Find where the given text appears and provide that cell's center as (x, y) coordinate. 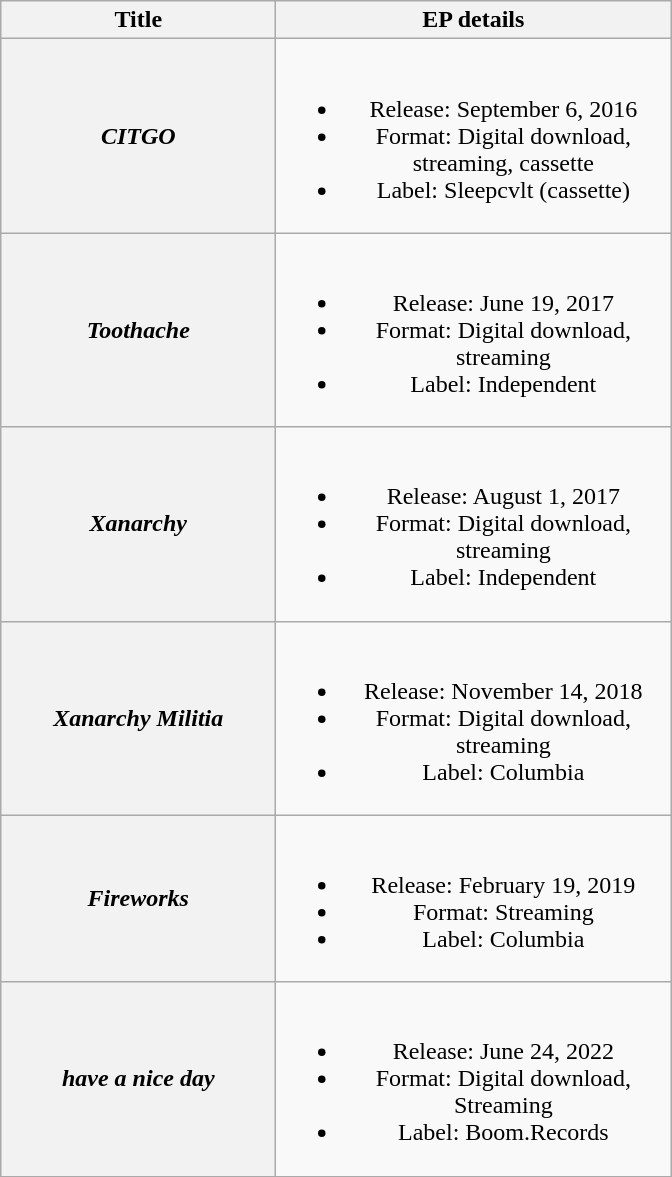
EP details (474, 20)
Xanarchy Militia (138, 718)
Fireworks (138, 898)
Toothache (138, 330)
Release: June 19, 2017Format: Digital download, streamingLabel: Independent (474, 330)
Title (138, 20)
Release: August 1, 2017Format: Digital download, streamingLabel: Independent (474, 524)
Release: September 6, 2016Format: Digital download, streaming, cassetteLabel: Sleepcvlt (cassette) (474, 136)
Release: February 19, 2019Format: StreamingLabel: Columbia (474, 898)
Xanarchy (138, 524)
Release: June 24, 2022Format: Digital download, StreamingLabel: Boom.Records (474, 1079)
Release: November 14, 2018Format: Digital download, streamingLabel: Columbia (474, 718)
have a nice day (138, 1079)
CITGO (138, 136)
